Capture the cell that displays the provided text and extract its [X, Y] central coordinate. 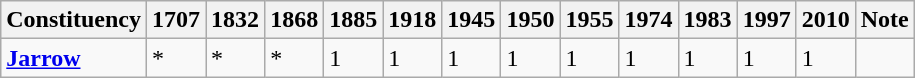
Jarrow [74, 58]
1950 [530, 20]
1832 [236, 20]
2010 [826, 20]
1955 [590, 20]
1974 [648, 20]
1885 [354, 20]
1983 [708, 20]
Constituency [74, 20]
1868 [294, 20]
1918 [412, 20]
1997 [766, 20]
1945 [472, 20]
Note [884, 20]
1707 [176, 20]
